Determine the (x, y) coordinate at the center of the cell enclosing the given text.  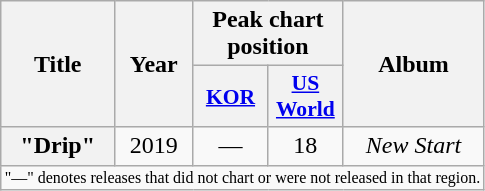
18 (306, 146)
— (230, 146)
Album (414, 64)
New Start (414, 146)
2019 (154, 146)
KOR (230, 96)
Peak chart position (268, 34)
USWorld (306, 96)
"Drip" (58, 146)
Year (154, 64)
Title (58, 64)
"—" denotes releases that did not chart or were not released in that region. (242, 177)
